Return [X, Y] of the center of cell containing provided text 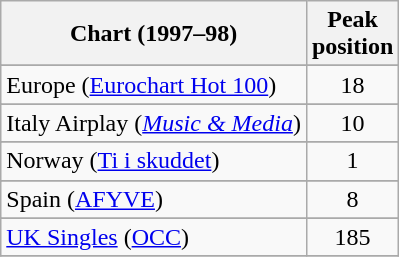
18 [352, 85]
Italy Airplay (Music & Media) [154, 123]
UK Singles (OCC) [154, 237]
Peakposition [352, 34]
185 [352, 237]
Norway (Ti i skuddet) [154, 161]
Chart (1997–98) [154, 34]
Europe (Eurochart Hot 100) [154, 85]
Spain (AFYVE) [154, 199]
10 [352, 123]
8 [352, 199]
1 [352, 161]
